Determine the (x, y) coordinate at the center of the cell enclosing the given text.  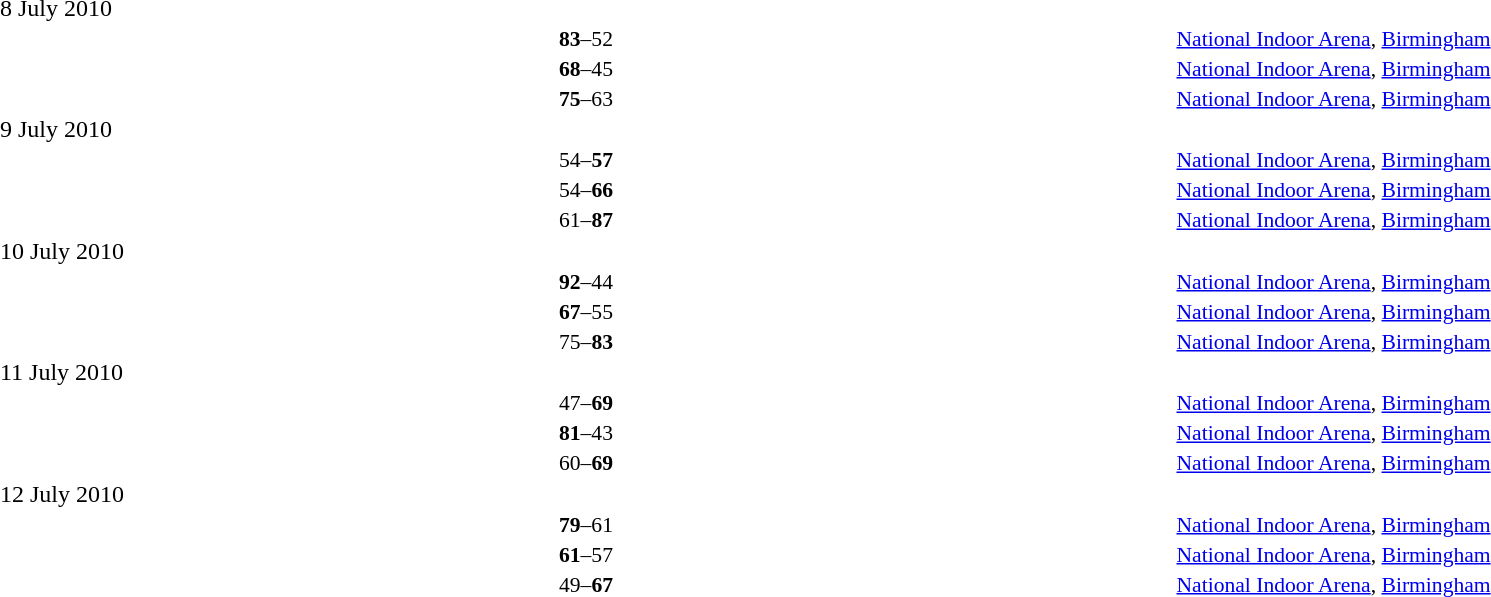
79–61 (586, 524)
75–63 (586, 98)
68–45 (586, 68)
47–69 (586, 403)
61–57 (586, 554)
83–52 (586, 38)
92–44 (586, 282)
67–55 (586, 312)
81–43 (586, 433)
60–69 (586, 463)
54–66 (586, 190)
75–83 (586, 342)
54–57 (586, 160)
61–87 (586, 220)
